Output the (X, Y) coordinate of the center of the cell containing the given text.  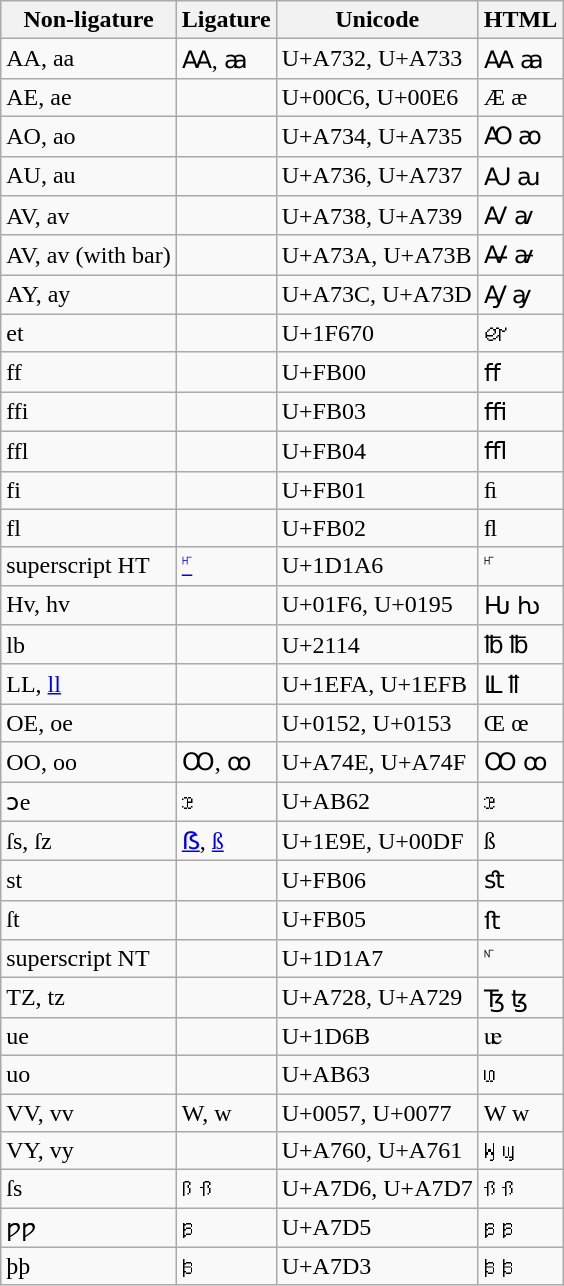
U+AB63 (377, 1074)
ꟗ ꟗ (520, 1189)
U+0152, U+0153 (377, 723)
LL, ll (89, 684)
ﬅ (520, 920)
W w (520, 1113)
ff (89, 372)
st (89, 881)
AU, au (89, 176)
U+A736, U+A737 (377, 176)
U+FB00 (377, 372)
U+00C6, U+00E6 (377, 97)
AA, aa (89, 59)
Ꝡ ꝡ (520, 1151)
U+2114 (377, 645)
ß (520, 841)
Ꜻ ꜻ (520, 255)
U+A734, U+A735 (377, 136)
U+1D1A6 (377, 566)
Ꜽ ꜽ (520, 295)
U+A738, U+A739 (377, 216)
ƿƿ (89, 1228)
U+A732, U+A733 (377, 59)
U+AB62 (377, 802)
U+01F6, U+0195 (377, 605)
Ꜳ ꜳ (520, 59)
U+1D6B (377, 1036)
ᵫ (520, 1036)
Ꝏ ꝏ (520, 762)
VV, vv (89, 1113)
U+FB03 (377, 412)
U+A728, U+A729 (377, 998)
TZ, tz (89, 998)
𝆧 (520, 959)
Ligature (226, 20)
Ꜹ ꜹ (520, 216)
OO, oo (89, 762)
ffl (89, 451)
HTML (520, 20)
ﬁ (520, 490)
ſt (89, 920)
U+1EFA, U+1EFB (377, 684)
AO, ao (89, 136)
Ꜵ ꜵ (520, 136)
ffi (89, 412)
ﬆ (520, 881)
VY, vy (89, 1151)
AV, av (89, 216)
Ꜷ ꜷ (520, 176)
U+FB02 (377, 528)
U+A7D5 (377, 1228)
ﬀ (520, 372)
AY, ay (89, 295)
uo (89, 1074)
et (89, 333)
W, w (226, 1113)
U+FB01 (377, 490)
þþ (89, 1266)
Hv, hv (89, 605)
AV, av (with bar) (89, 255)
U+A73A, U+A73B (377, 255)
ﬄ (520, 451)
ɔe (89, 802)
ﬃ (520, 412)
U+A7D6, U+A7D7 (377, 1189)
Ꟗ ꟗ (226, 1189)
fi (89, 490)
ꟕ ꟕ (520, 1228)
U+1D1A7 (377, 959)
Ỻ ỻ (520, 684)
Non-ligature (89, 20)
ſs (89, 1189)
Œ œ (520, 723)
ue (89, 1036)
ꟓ ꟓ (520, 1266)
U+FB04 (377, 451)
AE, ae (89, 97)
OE, oe (89, 723)
U+1E9E, U+00DF (377, 841)
ſs, ſz (89, 841)
lb (89, 645)
U+A73C, U+A73D (377, 295)
🙰 (520, 333)
Ꜳ, ꜳ (226, 59)
Ꜩ ꜩ (520, 998)
superscript NT (89, 959)
ꟕ (226, 1228)
ꭣ (520, 1074)
U+A7D3 (377, 1266)
Ꝏ, ꝏ (226, 762)
U+A760, U+A761 (377, 1151)
ꟓ (226, 1266)
U+A74E, U+A74F (377, 762)
U+FB05 (377, 920)
U+1F670 (377, 333)
℔ ℔ (520, 645)
superscript HT (89, 566)
ﬂ (520, 528)
U+FB06 (377, 881)
Ƕ ƕ (520, 605)
U+0057, U+0077 (377, 1113)
Æ æ (520, 97)
Unicode (377, 20)
ẞ, ß (226, 841)
fl (89, 528)
